Return [x, y] of the center of cell containing provided text 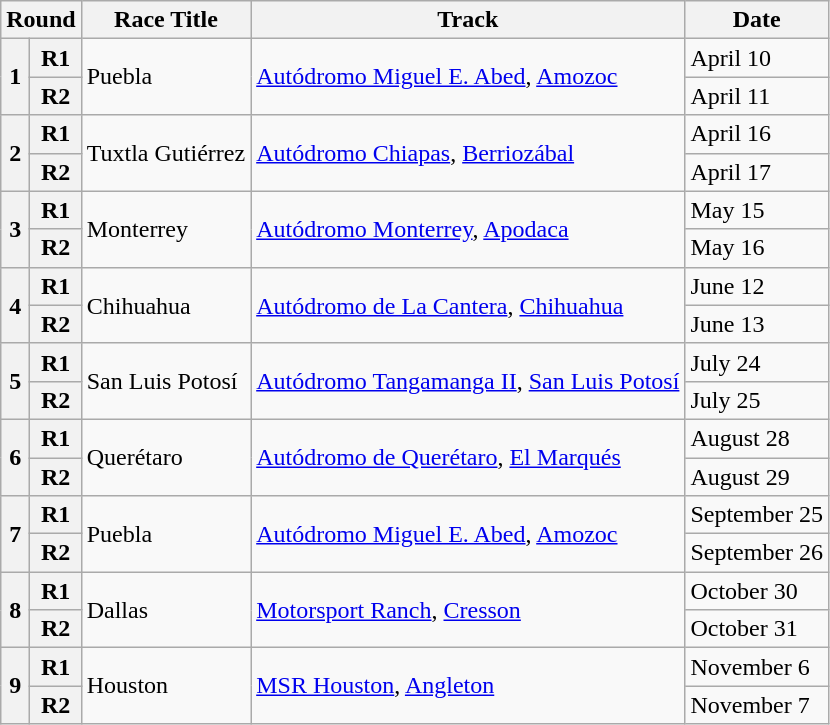
April 16 [757, 134]
Autódromo Monterrey, Apodaca [468, 229]
8 [16, 610]
Autódromo de La Cantera, Chihuahua [468, 305]
June 12 [757, 286]
April 10 [757, 58]
1 [16, 77]
6 [16, 457]
June 13 [757, 324]
November 6 [757, 667]
5 [16, 381]
July 24 [757, 362]
Dallas [166, 610]
July 25 [757, 400]
Querétaro [166, 457]
Monterrey [166, 229]
Autódromo Tangamanga II, San Luis Potosí [468, 381]
November 7 [757, 705]
September 25 [757, 515]
Houston [166, 686]
Tuxtla Gutiérrez [166, 153]
May 16 [757, 248]
San Luis Potosí [166, 381]
3 [16, 229]
7 [16, 534]
Round [41, 20]
Motorsport Ranch, Cresson [468, 610]
Track [468, 20]
Autódromo Chiapas, Berriozábal [468, 153]
9 [16, 686]
August 29 [757, 477]
4 [16, 305]
2 [16, 153]
September 26 [757, 553]
May 15 [757, 210]
October 31 [757, 629]
Date [757, 20]
April 11 [757, 96]
Chihuahua [166, 305]
April 17 [757, 172]
Race Title [166, 20]
Autódromo de Querétaro, El Marqués [468, 457]
MSR Houston, Angleton [468, 686]
August 28 [757, 438]
October 30 [757, 591]
